Find where the given text appears and provide that cell's center as (x, y) coordinate. 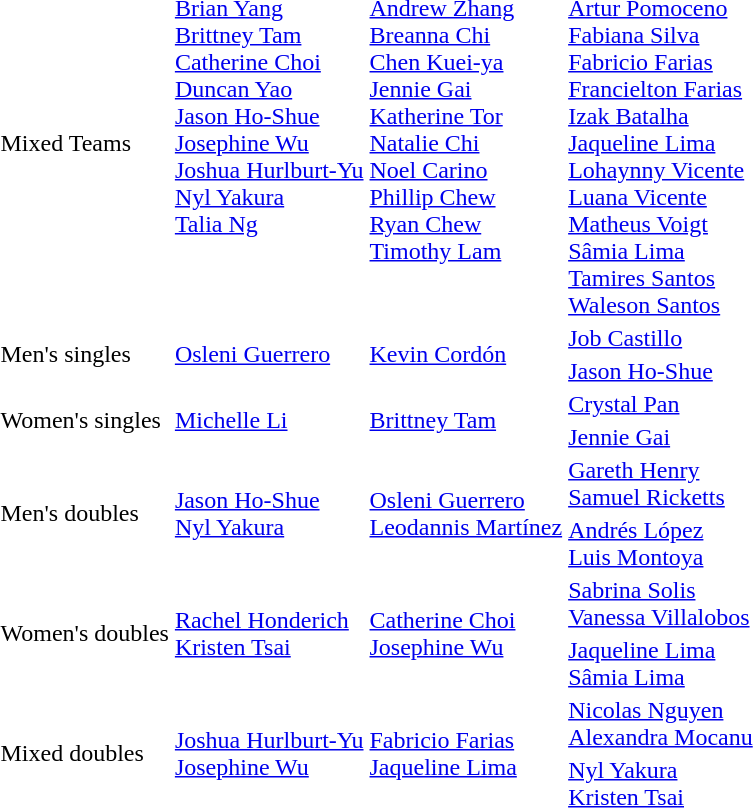
Osleni Guerrero (269, 354)
Rachel Honderich Kristen Tsai (269, 634)
Michelle Li (269, 420)
Catherine Choi Josephine Wu (466, 634)
Osleni Guerrero Leodannis Martínez (466, 514)
Jason Ho-Shue Nyl Yakura (269, 514)
Kevin Cordón (466, 354)
Brittney Tam (466, 420)
